Return [x, y] of the center of cell containing provided text 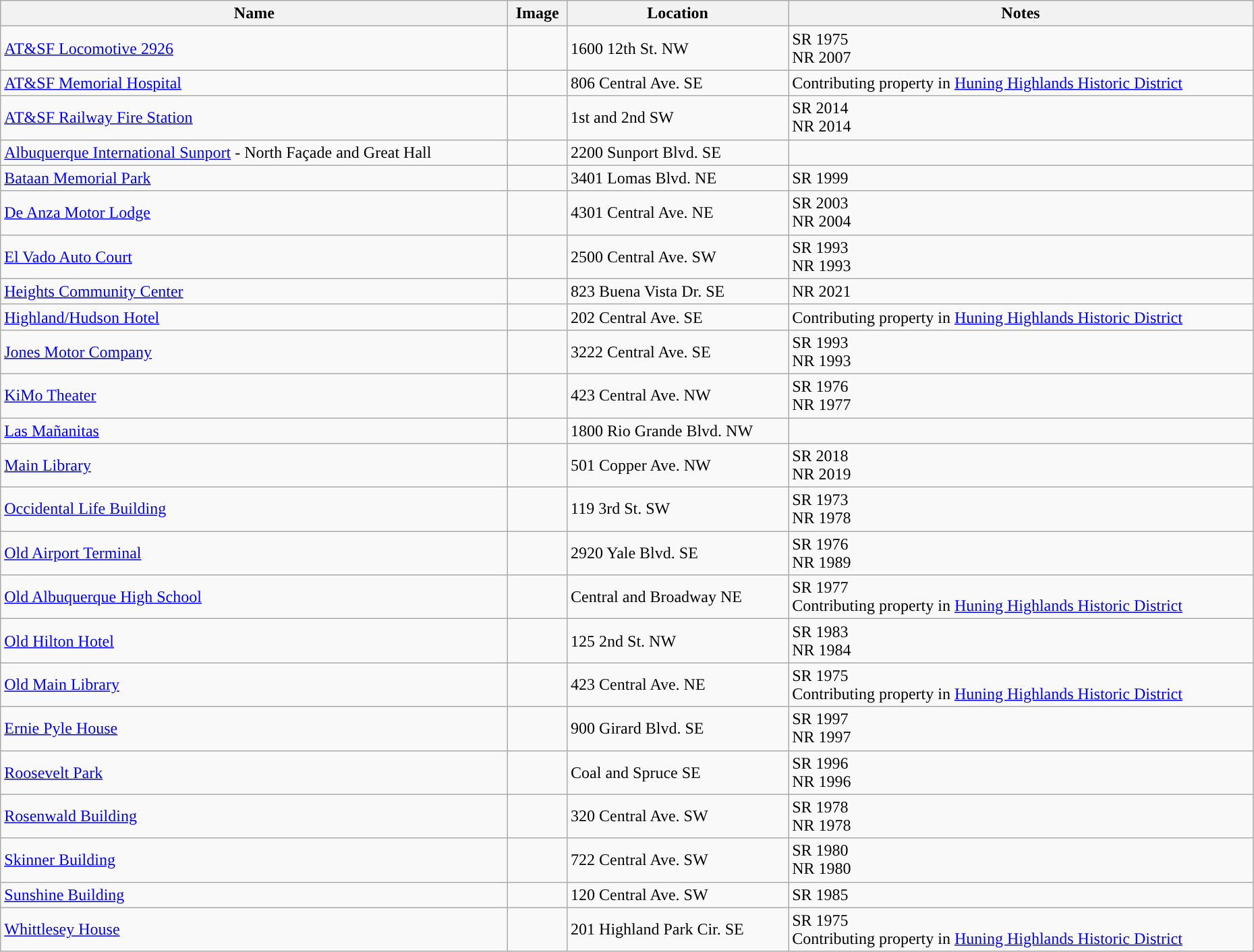
NR 2021 [1021, 291]
SR 1977Contributing property in Huning Highlands Historic District [1021, 597]
Bataan Memorial Park [254, 178]
806 Central Ave. SE [678, 83]
Notes [1021, 13]
Rosenwald Building [254, 816]
SR 1976NR 1989 [1021, 553]
Old Main Library [254, 685]
Coal and Spruce SE [678, 773]
2920 Yale Blvd. SE [678, 553]
Whittlesey House [254, 929]
1800 Rio Grande Blvd. NW [678, 431]
Jones Motor Company [254, 352]
SR 2014NR 2014 [1021, 117]
Central and Broadway NE [678, 597]
Occidental Life Building [254, 510]
120 Central Ave. SW [678, 895]
900 Girard Blvd. SE [678, 728]
SR 1983NR 1984 [1021, 641]
125 2nd St. NW [678, 641]
Heights Community Center [254, 291]
SR 1978NR 1978 [1021, 816]
Name [254, 13]
501 Copper Ave. NW [678, 465]
Ernie Pyle House [254, 728]
722 Central Ave. SW [678, 860]
Old Airport Terminal [254, 553]
SR 2018NR 2019 [1021, 465]
El Vado Auto Court [254, 256]
4301 Central Ave. NE [678, 213]
1st and 2nd SW [678, 117]
AT&SF Railway Fire Station [254, 117]
SR 1985 [1021, 895]
423 Central Ave. NE [678, 685]
SR 1999 [1021, 178]
Sunshine Building [254, 895]
201 Highland Park Cir. SE [678, 929]
423 Central Ave. NW [678, 395]
Location [678, 13]
1600 12th St. NW [678, 49]
Image [538, 13]
SR 1997NR 1997 [1021, 728]
320 Central Ave. SW [678, 816]
SR 1973NR 1978 [1021, 510]
SR 2003NR 2004 [1021, 213]
Roosevelt Park [254, 773]
2200 Sunport Blvd. SE [678, 152]
119 3rd St. SW [678, 510]
Highland/Hudson Hotel [254, 317]
SR 1980NR 1980 [1021, 860]
202 Central Ave. SE [678, 317]
Old Hilton Hotel [254, 641]
3222 Central Ave. SE [678, 352]
SR 1975NR 2007 [1021, 49]
823 Buena Vista Dr. SE [678, 291]
SR 1976NR 1977 [1021, 395]
Old Albuquerque High School [254, 597]
SR 1996NR 1996 [1021, 773]
2500 Central Ave. SW [678, 256]
AT&SF Locomotive 2926 [254, 49]
Skinner Building [254, 860]
3401 Lomas Blvd. NE [678, 178]
De Anza Motor Lodge [254, 213]
AT&SF Memorial Hospital [254, 83]
Albuquerque International Sunport - North Façade and Great Hall [254, 152]
KiMo Theater [254, 395]
Main Library [254, 465]
Las Mañanitas [254, 431]
